Return the (X, Y) coordinate for the center point of the cell that contains the specified text.  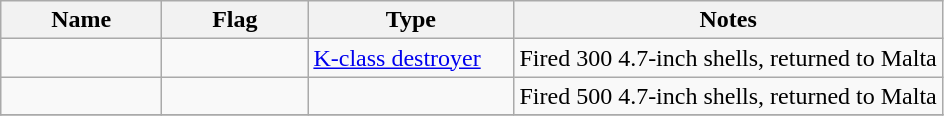
Notes (728, 20)
K-class destroyer (411, 58)
Type (411, 20)
Flag (235, 20)
Name (82, 20)
Fired 300 4.7-inch shells, returned to Malta (728, 58)
Fired 500 4.7-inch shells, returned to Malta (728, 96)
